Extract the (x, y) coordinate from the center of the cell holding the provided text.  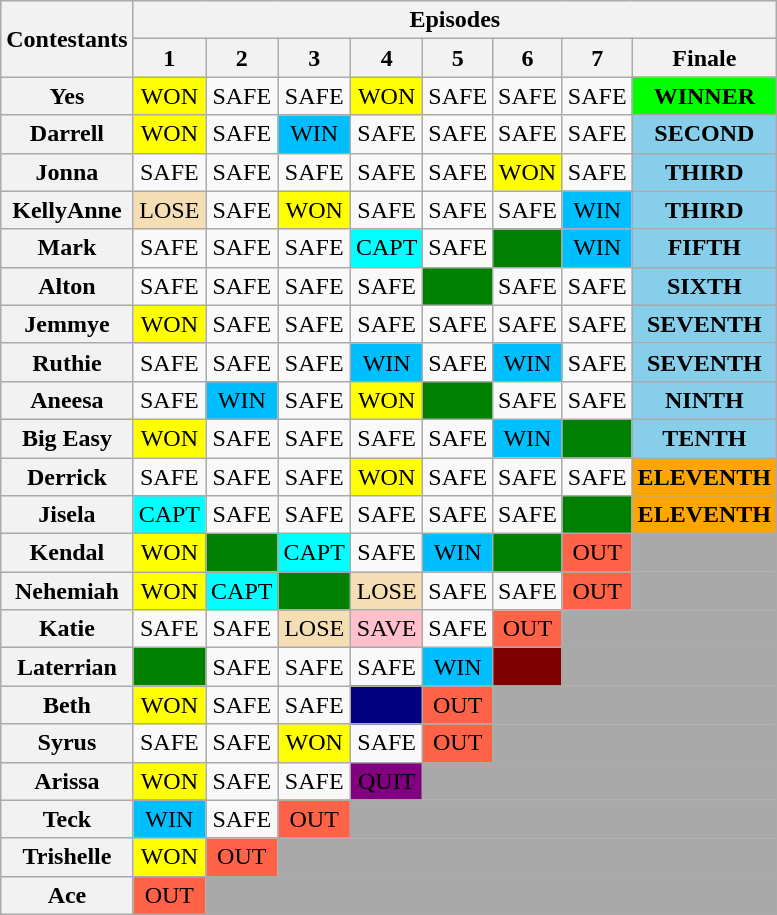
4 (386, 58)
2 (242, 58)
Yes (67, 96)
Arissa (67, 781)
Alton (67, 286)
Jisela (67, 515)
Ace (67, 895)
Beth (67, 705)
Kendal (67, 553)
Contestants (67, 39)
TENTH (704, 438)
Laterrian (67, 667)
Syrus (67, 743)
3 (314, 58)
Finale (704, 58)
KellyAnne (67, 210)
Big Easy (67, 438)
SECOND (704, 134)
5 (458, 58)
Jonna (67, 172)
Katie (67, 629)
Trishelle (67, 857)
QUIT (386, 781)
6 (528, 58)
WINNER (704, 96)
Jemmye (67, 324)
NINTH (704, 400)
Teck (67, 819)
SIXTH (704, 286)
Darrell (67, 134)
Aneesa (67, 400)
Mark (67, 248)
Episodes (454, 20)
1 (169, 58)
FIFTH (704, 248)
7 (597, 58)
Ruthie (67, 362)
SAVE (386, 629)
Nehemiah (67, 591)
Derrick (67, 477)
